Output the [X, Y] coordinate of the center of the cell containing the given text.  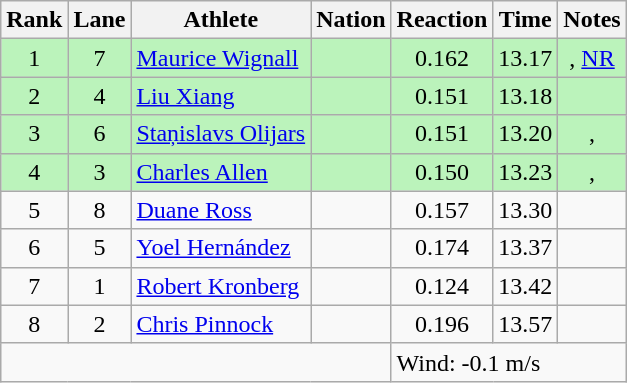
Athlete [221, 20]
0.124 [442, 286]
Yoel Hernández [221, 248]
Notes [592, 20]
Staņislavs Olijars [221, 134]
13.30 [526, 210]
13.17 [526, 58]
0.157 [442, 210]
13.42 [526, 286]
13.37 [526, 248]
Nation [351, 20]
13.57 [526, 324]
, NR [592, 58]
Maurice Wignall [221, 58]
Liu Xiang [221, 96]
Chris Pinnock [221, 324]
Lane [100, 20]
0.174 [442, 248]
Reaction [442, 20]
0.150 [442, 172]
Time [526, 20]
13.18 [526, 96]
13.20 [526, 134]
Rank [34, 20]
13.23 [526, 172]
Robert Kronberg [221, 286]
0.196 [442, 324]
Charles Allen [221, 172]
Duane Ross [221, 210]
Wind: -0.1 m/s [508, 362]
0.162 [442, 58]
